Determine the (x, y) coordinate at the center of the cell enclosing the given text.  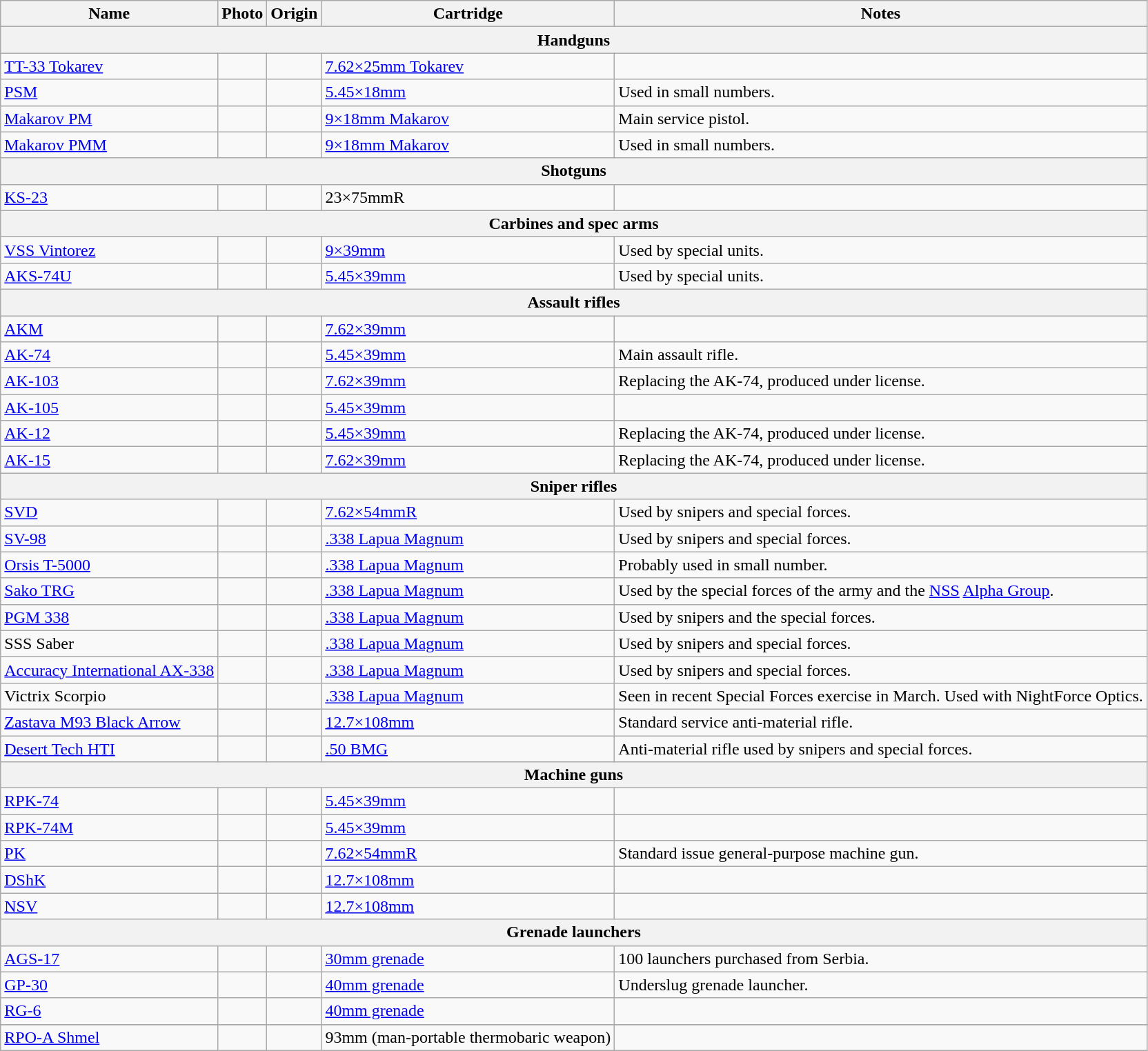
93mm (man-portable thermobaric weapon) (468, 1037)
SSS Saber (109, 643)
VSS Vintorez (109, 250)
SV-98 (109, 539)
Standard issue general-purpose machine gun. (881, 854)
Used by snipers and the special forces. (881, 617)
Notes (881, 14)
RPK-74 (109, 801)
Sniper rifles (574, 486)
Assault rifles (574, 302)
AKS-74U (109, 276)
PK (109, 854)
Grenade launchers (574, 932)
Name (109, 14)
Photo (243, 14)
Carbines and spec arms (574, 223)
Anti-material rifle used by snipers and special forces. (881, 748)
AGS-17 (109, 959)
Handguns (574, 40)
RPO-A Shmel (109, 1037)
PSM (109, 92)
Sako TRG (109, 591)
Desert Tech HTI (109, 748)
Main assault rifle. (881, 355)
Makarov PMM (109, 145)
Cartridge (468, 14)
AK-74 (109, 355)
Underslug grenade launcher. (881, 985)
RPK-74M (109, 828)
Makarov PM (109, 119)
GP-30 (109, 985)
Used by the special forces of the army and the NSS Alpha Group. (881, 591)
Main service pistol. (881, 119)
AKM (109, 329)
9×39mm (468, 250)
SVD (109, 512)
Seen in recent Special Forces exercise in March. Used with NightForce Optics. (881, 696)
23×75mmR (468, 197)
Orsis T-5000 (109, 565)
Origin (294, 14)
KS-23 (109, 197)
100 launchers purchased from Serbia. (881, 959)
30mm grenade (468, 959)
AK-105 (109, 408)
AK-15 (109, 460)
Probably used in small number. (881, 565)
Standard service anti-material rifle. (881, 722)
RG-6 (109, 1011)
PGM 338 (109, 617)
Accuracy International AX-338 (109, 670)
Victrix Scorpio (109, 696)
Zastava M93 Black Arrow (109, 722)
AK-103 (109, 381)
Shotguns (574, 171)
AK-12 (109, 434)
.50 BMG (468, 748)
7.62×25mm Tokarev (468, 66)
5.45×18mm (468, 92)
NSV (109, 906)
DShK (109, 880)
TT-33 Tokarev (109, 66)
Machine guns (574, 775)
